Return the [x, y] coordinate for the center point of the cell that contains the specified text.  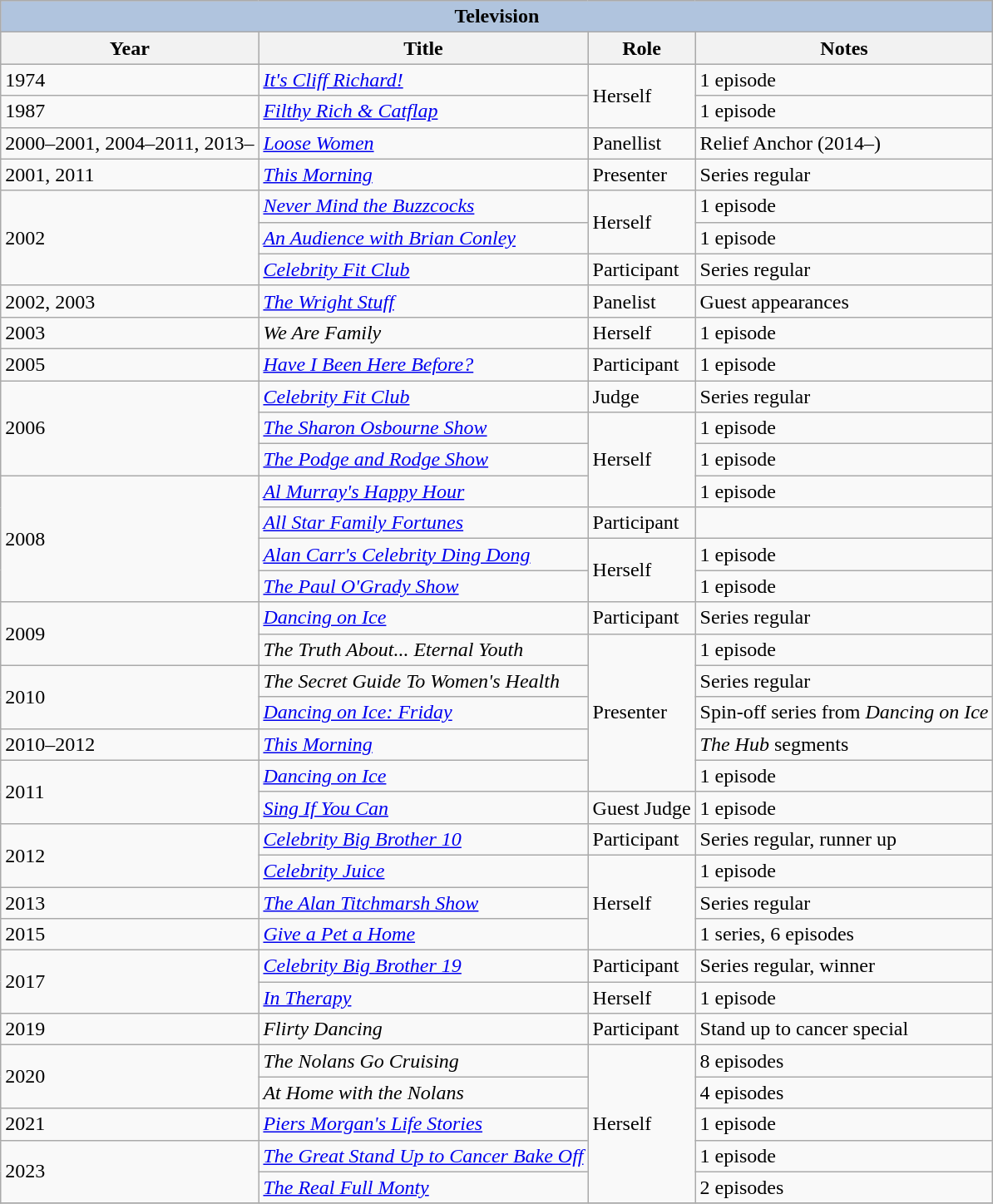
The Sharon Osbourne Show [423, 428]
2009 [130, 634]
The Paul O'Grady Show [423, 586]
2000–2001, 2004–2011, 2013– [130, 143]
Series regular, runner up [844, 839]
2006 [130, 428]
2002 [130, 238]
Television [497, 17]
It's Cliff Richard! [423, 80]
The Alan Titchmarsh Show [423, 902]
Series regular, winner [844, 966]
Panellist [642, 143]
Guest appearances [844, 301]
The Great Stand Up to Cancer Bake Off [423, 1156]
2002, 2003 [130, 301]
An Audience with Brian Conley [423, 238]
Judge [642, 397]
The Podge and Rodge Show [423, 460]
Title [423, 48]
Have I Been Here Before? [423, 364]
1974 [130, 80]
Guest Judge [642, 807]
The Hub segments [844, 744]
Relief Anchor (2014–) [844, 143]
The Nolans Go Cruising [423, 1061]
2020 [130, 1077]
2005 [130, 364]
2013 [130, 902]
2001, 2011 [130, 175]
4 episodes [844, 1093]
2008 [130, 539]
2003 [130, 333]
8 episodes [844, 1061]
Year [130, 48]
Filthy Rich & Catflap [423, 111]
2011 [130, 792]
Alan Carr's Celebrity Ding Dong [423, 555]
Dancing on Ice: Friday [423, 713]
At Home with the Nolans [423, 1093]
2021 [130, 1124]
2010 [130, 697]
Loose Women [423, 143]
2023 [130, 1172]
Notes [844, 48]
Celebrity Big Brother 10 [423, 839]
2012 [130, 855]
The Truth About... Eternal Youth [423, 649]
2019 [130, 1029]
The Secret Guide To Women's Health [423, 681]
Flirty Dancing [423, 1029]
2017 [130, 982]
Sing If You Can [423, 807]
Give a Pet a Home [423, 935]
Celebrity Juice [423, 871]
Stand up to cancer special [844, 1029]
2010–2012 [130, 744]
We Are Family [423, 333]
Celebrity Big Brother 19 [423, 966]
Al Murray's Happy Hour [423, 491]
1987 [130, 111]
1 series, 6 episodes [844, 935]
The Wright Stuff [423, 301]
2 episodes [844, 1187]
Never Mind the Buzzcocks [423, 206]
The Real Full Monty [423, 1187]
Role [642, 48]
All Star Family Fortunes [423, 523]
Piers Morgan's Life Stories [423, 1124]
In Therapy [423, 998]
Spin-off series from Dancing on Ice [844, 713]
Panelist [642, 301]
2015 [130, 935]
